Identify which cell holds the provided text, then report its (x, y) central coordinate. 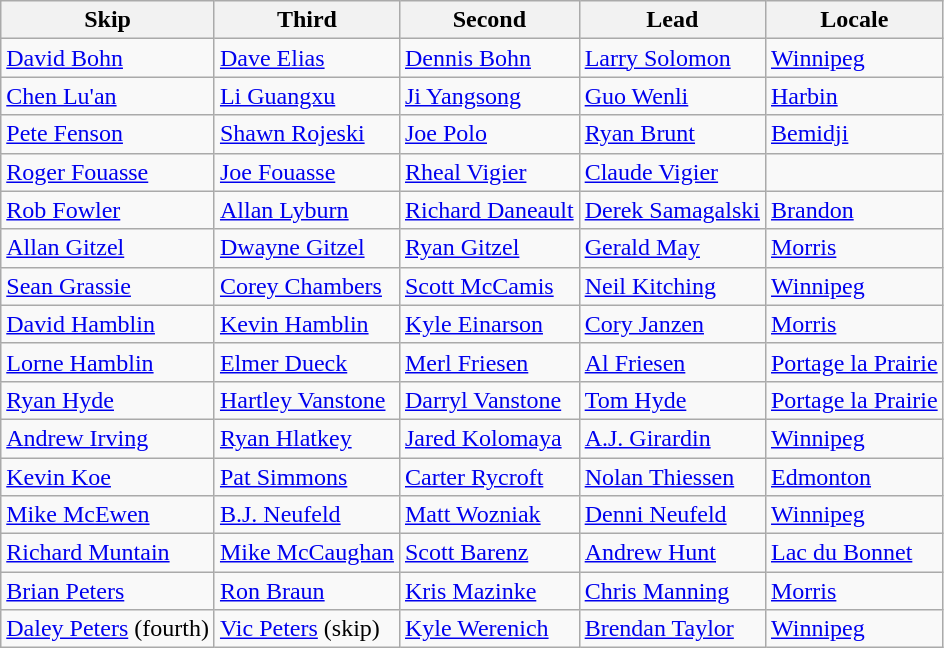
B.J. Neufeld (306, 515)
Li Guangxu (306, 96)
Ryan Hlatkey (306, 438)
Andrew Irving (108, 438)
Richard Daneault (489, 210)
Scott Barenz (489, 553)
Mike McEwen (108, 515)
Larry Solomon (672, 58)
Second (489, 20)
Pat Simmons (306, 477)
Shawn Rojeski (306, 134)
Jared Kolomaya (489, 438)
Dennis Bohn (489, 58)
Roger Fouasse (108, 172)
Vic Peters (skip) (306, 629)
Rheal Vigier (489, 172)
Kris Mazinke (489, 591)
Ron Braun (306, 591)
Kevin Hamblin (306, 324)
Joe Polo (489, 134)
Scott McCamis (489, 286)
Cory Janzen (672, 324)
Rob Fowler (108, 210)
Dave Elias (306, 58)
Lead (672, 20)
Merl Friesen (489, 362)
Corey Chambers (306, 286)
Kyle Werenich (489, 629)
Edmonton (854, 477)
Dwayne Gitzel (306, 248)
Chen Lu'an (108, 96)
Allan Lyburn (306, 210)
Skip (108, 20)
Elmer Dueck (306, 362)
Harbin (854, 96)
Al Friesen (672, 362)
Darryl Vanstone (489, 400)
Kevin Koe (108, 477)
Lac du Bonnet (854, 553)
Ji Yangsong (489, 96)
Andrew Hunt (672, 553)
Ryan Hyde (108, 400)
Denni Neufeld (672, 515)
Claude Vigier (672, 172)
Richard Muntain (108, 553)
Pete Fenson (108, 134)
Derek Samagalski (672, 210)
Brandon (854, 210)
Allan Gitzel (108, 248)
Ryan Gitzel (489, 248)
Mike McCaughan (306, 553)
Third (306, 20)
Chris Manning (672, 591)
David Hamblin (108, 324)
Brendan Taylor (672, 629)
Hartley Vanstone (306, 400)
David Bohn (108, 58)
Sean Grassie (108, 286)
Tom Hyde (672, 400)
Lorne Hamblin (108, 362)
A.J. Girardin (672, 438)
Brian Peters (108, 591)
Carter Rycroft (489, 477)
Matt Wozniak (489, 515)
Gerald May (672, 248)
Daley Peters (fourth) (108, 629)
Kyle Einarson (489, 324)
Nolan Thiessen (672, 477)
Neil Kitching (672, 286)
Locale (854, 20)
Ryan Brunt (672, 134)
Guo Wenli (672, 96)
Bemidji (854, 134)
Joe Fouasse (306, 172)
